Return (X, Y) of the center of cell containing provided text 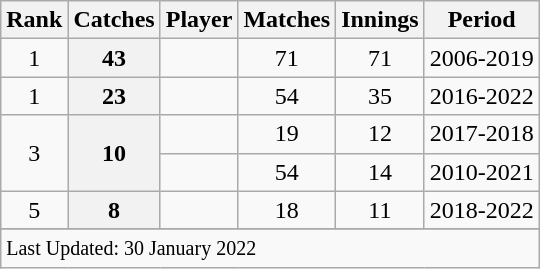
Rank (34, 20)
Last Updated: 30 January 2022 (270, 248)
Catches (114, 20)
Innings (380, 20)
2010-2021 (482, 172)
19 (287, 134)
Period (482, 20)
23 (114, 96)
8 (114, 210)
11 (380, 210)
Matches (287, 20)
10 (114, 153)
2016-2022 (482, 96)
12 (380, 134)
2006-2019 (482, 58)
43 (114, 58)
2018-2022 (482, 210)
5 (34, 210)
2017-2018 (482, 134)
35 (380, 96)
18 (287, 210)
Player (199, 20)
3 (34, 153)
14 (380, 172)
